Return the [x, y] coordinate for the center point of the cell that contains the specified text.  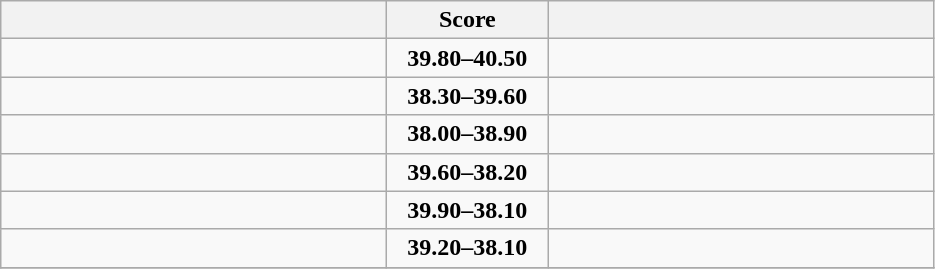
Score [468, 20]
38.00–38.90 [468, 134]
39.20–38.10 [468, 248]
38.30–39.60 [468, 96]
39.80–40.50 [468, 58]
39.60–38.20 [468, 172]
39.90–38.10 [468, 210]
